Capture the cell that displays the provided text and extract its [x, y] central coordinate. 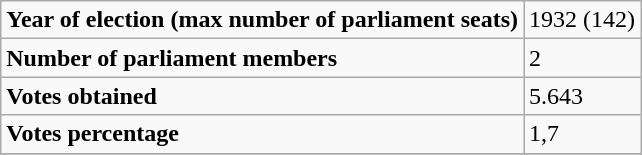
1932 (142) [582, 20]
1,7 [582, 134]
Votes obtained [262, 96]
Number of parliament members [262, 58]
5.643 [582, 96]
2 [582, 58]
Votes percentage [262, 134]
Year of election (max number of parliament seats) [262, 20]
